Pinpoint the cell where the given text exists, returning its [x, y] midpoint coordinate. 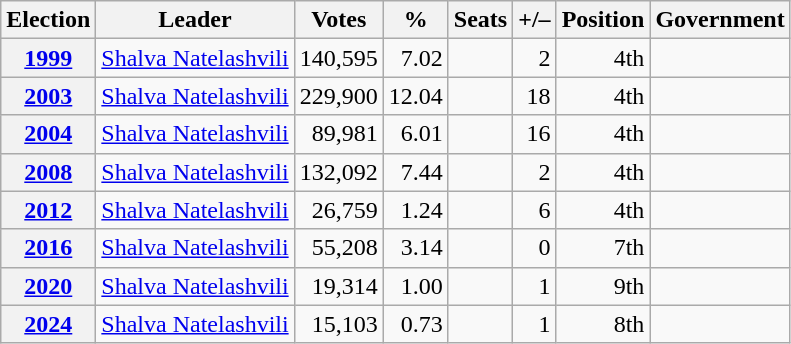
Leader [195, 20]
89,981 [338, 134]
7th [603, 248]
% [416, 20]
Election [48, 20]
140,595 [338, 58]
15,103 [338, 324]
18 [534, 96]
7.02 [416, 58]
1.24 [416, 210]
12.04 [416, 96]
2004 [48, 134]
2016 [48, 248]
132,092 [338, 172]
7.44 [416, 172]
16 [534, 134]
Votes [338, 20]
+/– [534, 20]
3.14 [416, 248]
0.73 [416, 324]
2012 [48, 210]
2020 [48, 286]
Position [603, 20]
Seats [480, 20]
2024 [48, 324]
1999 [48, 58]
6 [534, 210]
55,208 [338, 248]
229,900 [338, 96]
26,759 [338, 210]
1.00 [416, 286]
19,314 [338, 286]
8th [603, 324]
9th [603, 286]
6.01 [416, 134]
Government [720, 20]
2003 [48, 96]
0 [534, 248]
2008 [48, 172]
